Pinpoint the cell where the given text exists, returning its [X, Y] midpoint coordinate. 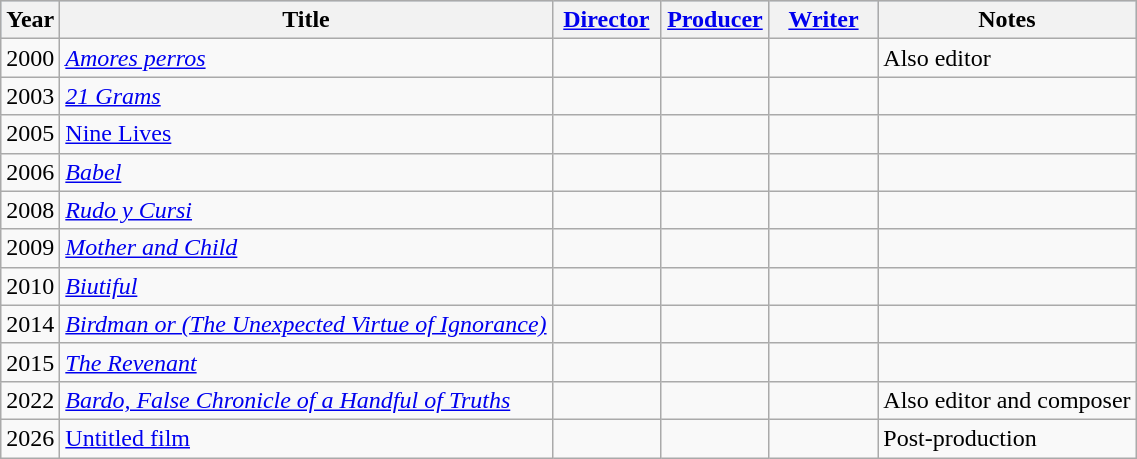
Also editor [1007, 58]
Amores perros [306, 58]
2009 [30, 248]
Also editor and composer [1007, 400]
Nine Lives [306, 134]
Title [306, 20]
2010 [30, 286]
2022 [30, 400]
Year [30, 20]
Babel [306, 172]
2005 [30, 134]
2000 [30, 58]
Director [606, 20]
2008 [30, 210]
Birdman or (The Unexpected Virtue of Ignorance) [306, 324]
The Revenant [306, 362]
Mother and Child [306, 248]
Producer [716, 20]
Post-production [1007, 438]
Writer [824, 20]
Untitled film [306, 438]
2014 [30, 324]
Rudo y Cursi [306, 210]
2006 [30, 172]
Bardo, False Chronicle of a Handful of Truths [306, 400]
2015 [30, 362]
Biutiful [306, 286]
2026 [30, 438]
Notes [1007, 20]
21 Grams [306, 96]
2003 [30, 96]
